Locate the cell with the specified text and output its [x, y] center coordinate. 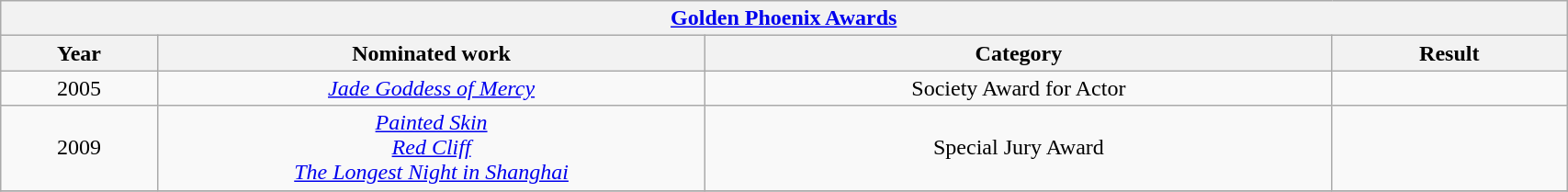
Jade Goddess of Mercy [432, 88]
Nominated work [432, 53]
Category [1019, 53]
Golden Phoenix Awards [784, 18]
Society Award for Actor [1019, 88]
2009 [79, 148]
2005 [79, 88]
Year [79, 53]
Painted SkinRed CliffThe Longest Night in Shanghai [432, 148]
Special Jury Award [1019, 148]
Result [1450, 53]
